From the cell containing the given text, extract its center point as (x, y) coordinate. 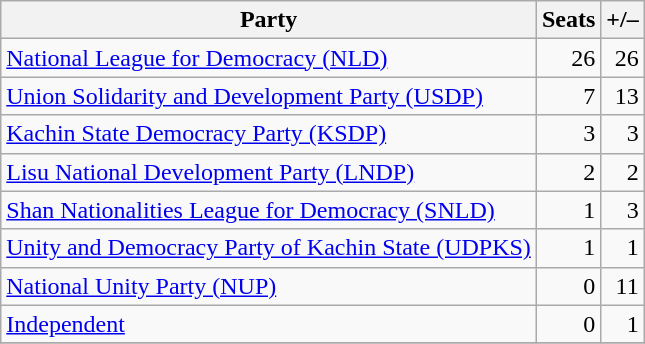
+/– (622, 20)
7 (568, 96)
13 (622, 96)
Kachin State Democracy Party (KSDP) (269, 134)
Unity and Democracy Party of Kachin State (UDPKS) (269, 248)
Lisu National Development Party (LNDP) (269, 172)
Independent (269, 324)
National Unity Party (NUP) (269, 286)
11 (622, 286)
Union Solidarity and Development Party (USDP) (269, 96)
National League for Democracy (NLD) (269, 58)
Party (269, 20)
Seats (568, 20)
Shan Nationalities League for Democracy (SNLD) (269, 210)
